Extract the (x, y) coordinate from the center of the cell holding the provided text.  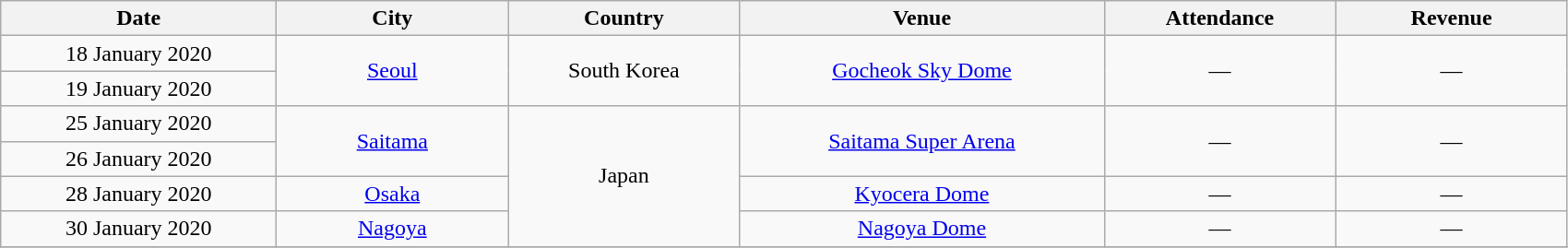
Japan (624, 176)
Kyocera Dome (922, 194)
Nagoya (393, 229)
Seoul (393, 71)
28 January 2020 (138, 194)
18 January 2020 (138, 53)
Osaka (393, 194)
Venue (922, 18)
19 January 2020 (138, 89)
Attendance (1219, 18)
Nagoya Dome (922, 229)
Revenue (1452, 18)
South Korea (624, 71)
Gocheok Sky Dome (922, 71)
26 January 2020 (138, 159)
25 January 2020 (138, 124)
Saitama Super Arena (922, 141)
City (393, 18)
Saitama (393, 141)
30 January 2020 (138, 229)
Date (138, 18)
Country (624, 18)
